Find where the given text appears and provide that cell's center as (x, y) coordinate. 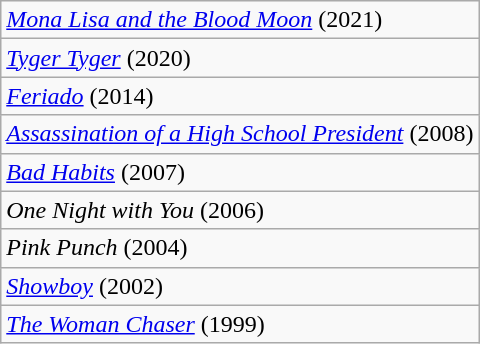
Bad Habits (2007) (240, 172)
The Woman Chaser (1999) (240, 324)
Mona Lisa and the Blood Moon (2021) (240, 20)
Feriado (2014) (240, 96)
Tyger Tyger (2020) (240, 58)
Assassination of a High School President (2008) (240, 134)
Pink Punch (2004) (240, 248)
One Night with You (2006) (240, 210)
Showboy (2002) (240, 286)
